Extract the (X, Y) coordinate from the center of the cell holding the provided text.  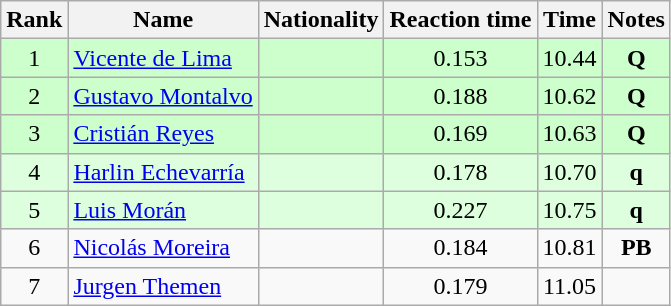
Cristián Reyes (163, 134)
0.227 (460, 210)
0.153 (460, 58)
Nicolás Moreira (163, 248)
2 (34, 96)
7 (34, 286)
Gustavo Montalvo (163, 96)
10.75 (570, 210)
Rank (34, 20)
0.179 (460, 286)
4 (34, 172)
10.44 (570, 58)
Reaction time (460, 20)
10.62 (570, 96)
3 (34, 134)
0.184 (460, 248)
10.70 (570, 172)
0.178 (460, 172)
6 (34, 248)
5 (34, 210)
Luis Morán (163, 210)
Time (570, 20)
0.169 (460, 134)
1 (34, 58)
Name (163, 20)
10.63 (570, 134)
Vicente de Lima (163, 58)
0.188 (460, 96)
10.81 (570, 248)
Nationality (321, 20)
Jurgen Themen (163, 286)
11.05 (570, 286)
PB (636, 248)
Notes (636, 20)
Harlin Echevarría (163, 172)
